Find where the given text appears and provide that cell's center as (x, y) coordinate. 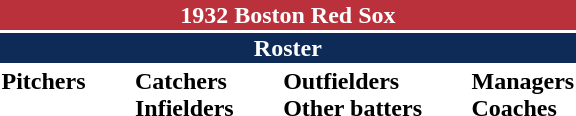
Roster (288, 48)
1932 Boston Red Sox (288, 15)
